From the cell containing the given text, extract its center point as (x, y) coordinate. 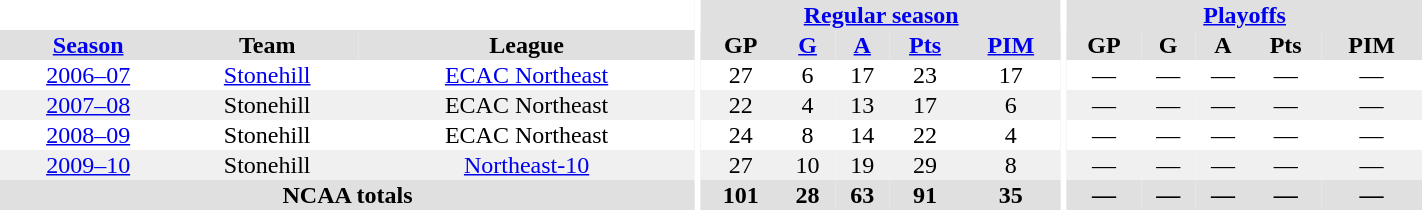
Northeast-10 (526, 165)
Season (88, 45)
2008–09 (88, 135)
13 (862, 105)
23 (926, 75)
28 (808, 195)
24 (740, 135)
35 (1012, 195)
14 (862, 135)
10 (808, 165)
63 (862, 195)
19 (862, 165)
League (526, 45)
Playoffs (1244, 15)
29 (926, 165)
2007–08 (88, 105)
NCAA totals (348, 195)
101 (740, 195)
2006–07 (88, 75)
2009–10 (88, 165)
Team (267, 45)
91 (926, 195)
Regular season (881, 15)
